Search for the cell housing the specified text and yield its (X, Y) center coordinate. 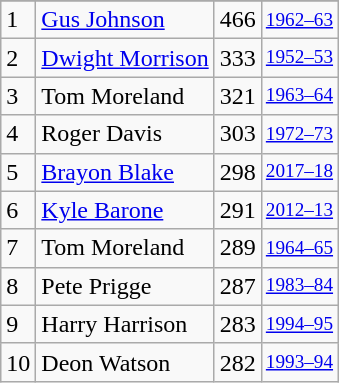
2017–18 (299, 172)
1994–95 (299, 324)
Kyle Barone (125, 210)
Pete Prigge (125, 286)
1993–94 (299, 362)
Dwight Morrison (125, 58)
3 (18, 96)
2 (18, 58)
8 (18, 286)
1952–53 (299, 58)
10 (18, 362)
283 (238, 324)
1962–63 (299, 20)
1983–84 (299, 286)
Roger Davis (125, 134)
466 (238, 20)
303 (238, 134)
1972–73 (299, 134)
7 (18, 248)
4 (18, 134)
282 (238, 362)
Deon Watson (125, 362)
Harry Harrison (125, 324)
291 (238, 210)
6 (18, 210)
1964–65 (299, 248)
Gus Johnson (125, 20)
333 (238, 58)
2012–13 (299, 210)
1963–64 (299, 96)
287 (238, 286)
Brayon Blake (125, 172)
1 (18, 20)
5 (18, 172)
321 (238, 96)
9 (18, 324)
298 (238, 172)
289 (238, 248)
